Extract the (x, y) coordinate from the center of the cell holding the provided text.  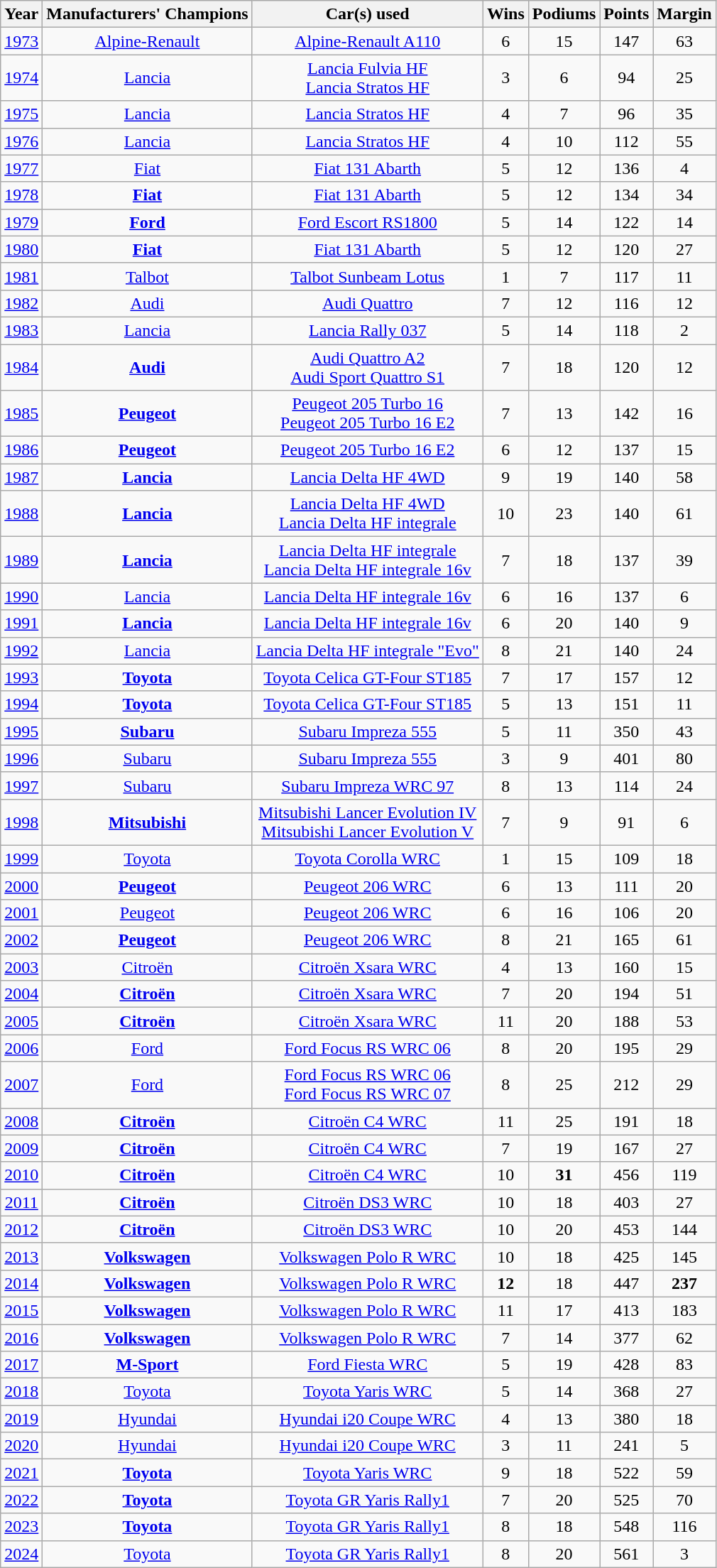
83 (684, 1365)
55 (684, 141)
1989 (21, 560)
1982 (21, 303)
Audi Quattro (368, 303)
Subaru Impreza WRC 97 (368, 785)
2019 (21, 1419)
548 (626, 1527)
Lancia Fulvia HFLancia Stratos HF (368, 78)
Ford Focus RS WRC 06 (368, 1048)
70 (684, 1500)
380 (626, 1419)
2018 (21, 1392)
62 (684, 1337)
Lancia Delta HF 4WDLancia Delta HF integrale (368, 514)
144 (684, 1229)
2010 (21, 1175)
106 (626, 913)
1996 (21, 758)
195 (626, 1048)
91 (626, 822)
1976 (21, 141)
2017 (21, 1365)
2020 (21, 1446)
39 (684, 560)
1987 (21, 477)
237 (684, 1283)
191 (626, 1121)
147 (626, 41)
456 (626, 1175)
1974 (21, 78)
Lancia Delta HF integraleLancia Delta HF integrale 16v (368, 560)
2004 (21, 994)
31 (564, 1175)
1975 (21, 114)
94 (626, 78)
Podiums (564, 14)
53 (684, 1021)
Ford Focus RS WRC 06Ford Focus RS WRC 07 (368, 1085)
63 (684, 41)
1988 (21, 514)
401 (626, 758)
2002 (21, 940)
2021 (21, 1473)
136 (626, 168)
Alpine-Renault A110 (368, 41)
Car(s) used (368, 14)
Audi Quattro A2Audi Sport Quattro S1 (368, 366)
2005 (21, 1021)
1991 (21, 624)
2023 (21, 1527)
2007 (21, 1085)
Talbot Sunbeam Lotus (368, 276)
2011 (21, 1202)
Wins (505, 14)
111 (626, 886)
Lancia Rally 037 (368, 330)
1992 (21, 650)
Mitsubishi (148, 822)
212 (626, 1085)
2003 (21, 967)
M-Sport (148, 1365)
1984 (21, 366)
1977 (21, 168)
403 (626, 1202)
2012 (21, 1229)
428 (626, 1365)
151 (626, 704)
157 (626, 677)
Ford Escort RS1800 (368, 222)
1985 (21, 413)
112 (626, 141)
51 (684, 994)
1997 (21, 785)
377 (626, 1337)
Peugeot 205 Turbo 16 E2 (368, 450)
43 (684, 731)
Alpine-Renault (148, 41)
1978 (21, 195)
194 (626, 994)
2015 (21, 1310)
167 (626, 1148)
Margin (684, 14)
2016 (21, 1337)
2008 (21, 1121)
2013 (21, 1256)
160 (626, 967)
413 (626, 1310)
1999 (21, 859)
35 (684, 114)
350 (626, 731)
1986 (21, 450)
Lancia Delta HF 4WD (368, 477)
122 (626, 222)
145 (684, 1256)
109 (626, 859)
118 (626, 330)
2006 (21, 1048)
117 (626, 276)
Points (626, 14)
Manufacturers' Champions (148, 14)
447 (626, 1283)
Year (21, 14)
1983 (21, 330)
453 (626, 1229)
59 (684, 1473)
1995 (21, 731)
1979 (21, 222)
114 (626, 785)
58 (684, 477)
368 (626, 1392)
23 (564, 514)
80 (684, 758)
2000 (21, 886)
241 (626, 1446)
561 (626, 1554)
2009 (21, 1148)
2022 (21, 1500)
165 (626, 940)
Lancia Delta HF integrale "Evo" (368, 650)
96 (626, 114)
2001 (21, 913)
522 (626, 1473)
142 (626, 413)
1990 (21, 597)
Toyota Corolla WRC (368, 859)
1993 (21, 677)
1980 (21, 249)
Peugeot 205 Turbo 16Peugeot 205 Turbo 16 E2 (368, 413)
Ford Fiesta WRC (368, 1365)
1994 (21, 704)
425 (626, 1256)
134 (626, 195)
2014 (21, 1283)
1998 (21, 822)
34 (684, 195)
1973 (21, 41)
183 (684, 1310)
Mitsubishi Lancer Evolution IVMitsubishi Lancer Evolution V (368, 822)
Talbot (148, 276)
2 (684, 330)
525 (626, 1500)
188 (626, 1021)
119 (684, 1175)
1981 (21, 276)
2024 (21, 1554)
